Detect which cell encompasses the target text, then output its [X, Y] center coordinate. 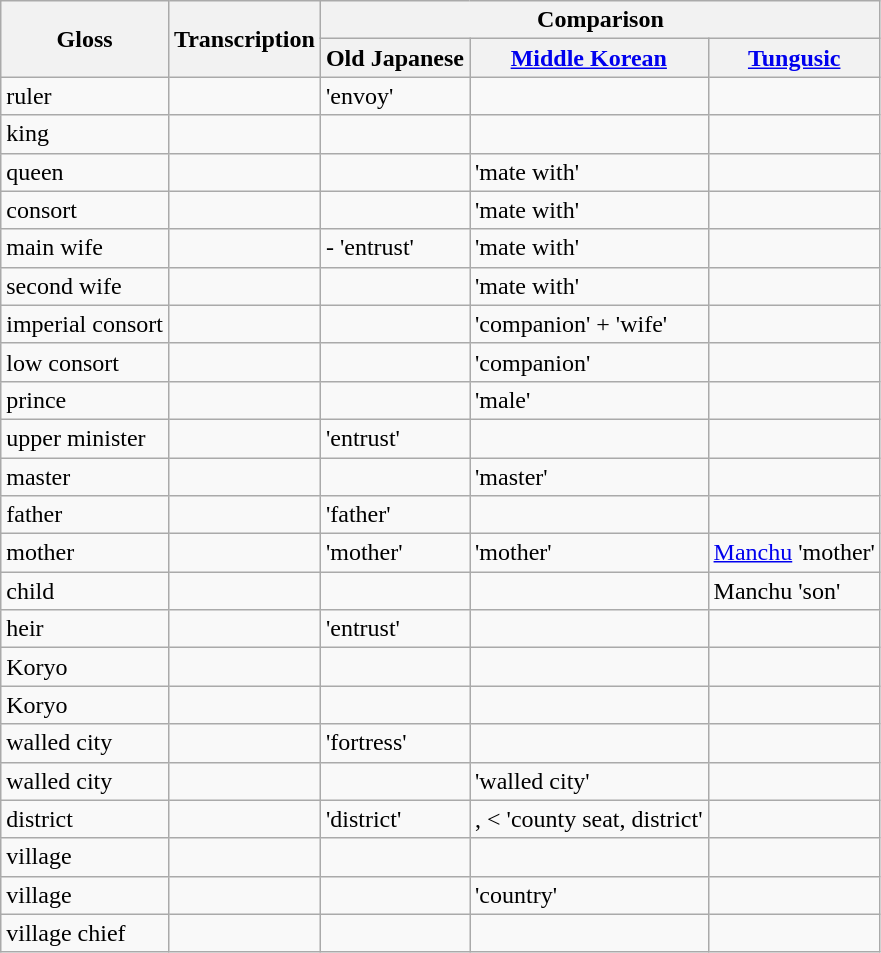
'companion' [590, 362]
- 'entrust' [394, 248]
Transcription [244, 39]
upper minister [85, 438]
second wife [85, 286]
'father' [394, 515]
, < 'county seat, district' [590, 819]
Manchu 'mother' [794, 553]
Middle Korean [590, 58]
ruler [85, 96]
Manchu 'son' [794, 591]
'fortress' [394, 743]
village chief [85, 933]
'companion' + 'wife' [590, 324]
district [85, 819]
imperial consort [85, 324]
heir [85, 629]
Gloss [85, 39]
'district' [394, 819]
prince [85, 400]
Comparison [600, 20]
'envoy' [394, 96]
Tungusic [794, 58]
child [85, 591]
father [85, 515]
low consort [85, 362]
'master' [590, 477]
'male' [590, 400]
king [85, 134]
mother [85, 553]
master [85, 477]
'country' [590, 895]
main wife [85, 248]
'walled city' [590, 781]
consort [85, 210]
queen [85, 172]
Old Japanese [394, 58]
